Return the (X, Y) coordinate for the center point of the cell that contains the specified text.  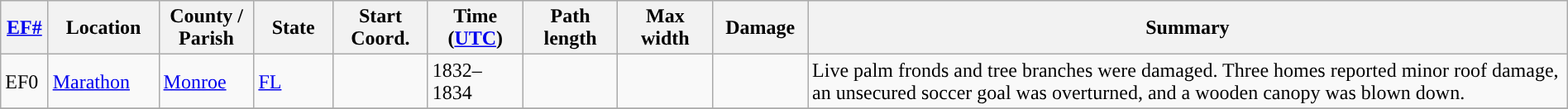
Path length (571, 28)
Max width (665, 28)
Start Coord. (380, 28)
FL (294, 81)
Location (103, 28)
1832–1834 (475, 81)
Damage (761, 28)
State (294, 28)
Summary (1188, 28)
County / Parish (207, 28)
EF0 (25, 81)
Time (UTC) (475, 28)
Marathon (103, 81)
Monroe (207, 81)
EF# (25, 28)
